Detect which cell encompasses the target text, then output its (X, Y) center coordinate. 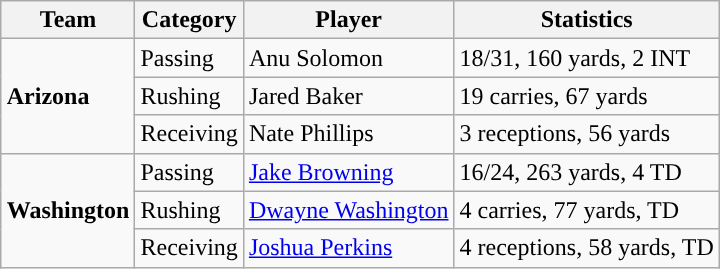
16/24, 263 yards, 4 TD (586, 172)
3 receptions, 56 yards (586, 134)
4 receptions, 58 yards, TD (586, 248)
Jared Baker (348, 96)
19 carries, 67 yards (586, 96)
Anu Solomon (348, 58)
Jake Browning (348, 172)
Dwayne Washington (348, 210)
Category (189, 20)
Joshua Perkins (348, 248)
4 carries, 77 yards, TD (586, 210)
Statistics (586, 20)
Washington (68, 210)
Player (348, 20)
Arizona (68, 96)
Nate Phillips (348, 134)
18/31, 160 yards, 2 INT (586, 58)
Team (68, 20)
